Detect which cell encompasses the target text, then output its (X, Y) center coordinate. 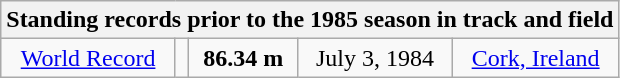
World Record (88, 58)
86.34 m (244, 58)
July 3, 1984 (376, 58)
Cork, Ireland (536, 58)
Standing records prior to the 1985 season in track and field (310, 20)
